Return [x, y] of the center of cell containing provided text 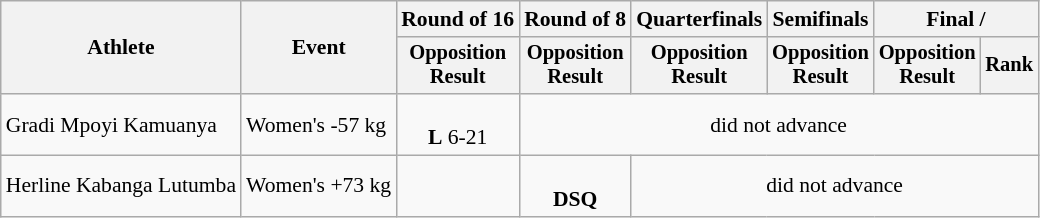
Event [318, 48]
L 6-21 [458, 124]
Gradi Mpoyi Kamuanya [121, 124]
Women's -57 kg [318, 124]
DSQ [575, 186]
Rank [1009, 66]
Semifinals [820, 19]
Final / [956, 19]
Athlete [121, 48]
Quarterfinals [699, 19]
Round of 8 [575, 19]
Round of 16 [458, 19]
Herline Kabanga Lutumba [121, 186]
Women's +73 kg [318, 186]
